Pinpoint the cell where the given text exists, returning its [x, y] midpoint coordinate. 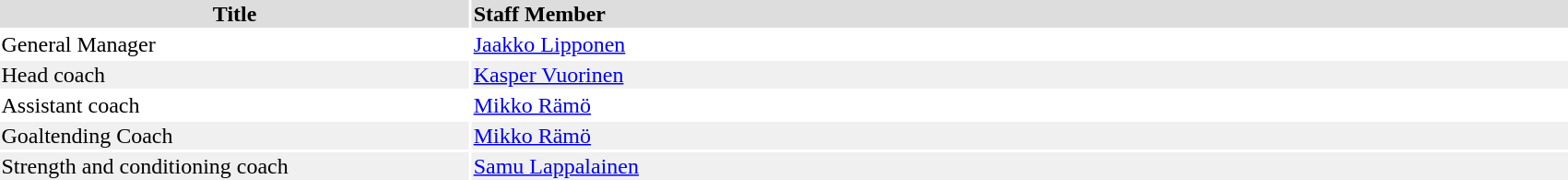
Strength and conditioning coach [234, 166]
Jaakko Lipponen [1020, 44]
Goaltending Coach [234, 136]
Kasper Vuorinen [1020, 75]
General Manager [234, 44]
Assistant coach [234, 105]
Head coach [234, 75]
Staff Member [1020, 14]
Title [234, 14]
Samu Lappalainen [1020, 166]
